Detect which cell encompasses the target text, then output its (x, y) center coordinate. 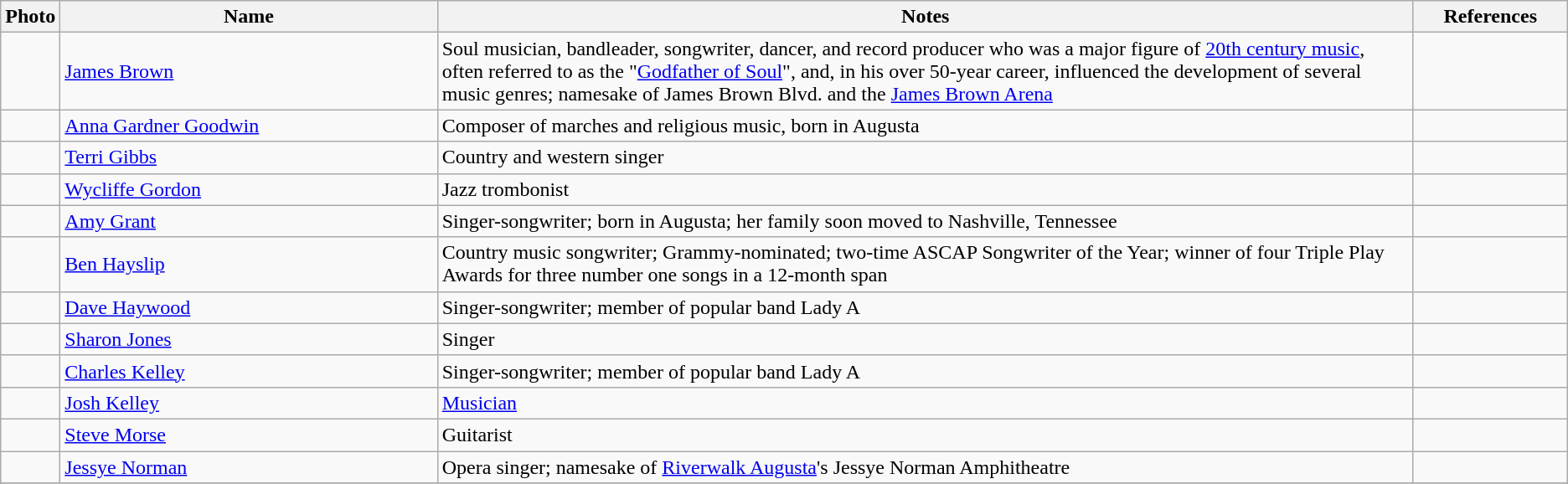
Jazz trombonist (925, 189)
Amy Grant (249, 221)
Photo (30, 17)
Guitarist (925, 435)
Anna Gardner Goodwin (249, 126)
References (1490, 17)
Notes (925, 17)
James Brown (249, 71)
Composer of marches and religious music, born in Augusta (925, 126)
Opera singer; namesake of Riverwalk Augusta's Jessye Norman Amphitheatre (925, 466)
Dave Haywood (249, 307)
Musician (925, 403)
Country and western singer (925, 157)
Jessye Norman (249, 466)
Steve Morse (249, 435)
Terri Gibbs (249, 157)
Sharon Jones (249, 339)
Charles Kelley (249, 371)
Wycliffe Gordon (249, 189)
Josh Kelley (249, 403)
Name (249, 17)
Ben Hayslip (249, 265)
Singer (925, 339)
Singer-songwriter; born in Augusta; her family soon moved to Nashville, Tennessee (925, 221)
